Extract the [X, Y] coordinate from the center of the cell holding the provided text.  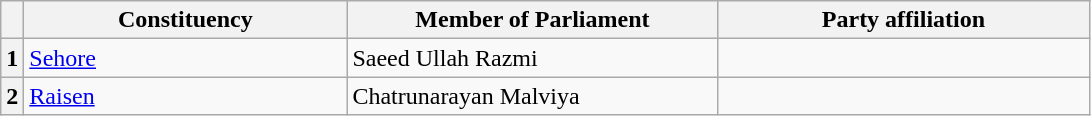
1 [12, 58]
Chatrunarayan Malviya [532, 96]
Constituency [186, 20]
Party affiliation [904, 20]
Sehore [186, 58]
Member of Parliament [532, 20]
Raisen [186, 96]
2 [12, 96]
Saeed Ullah Razmi [532, 58]
